Locate the cell with the specified text and output its [x, y] center coordinate. 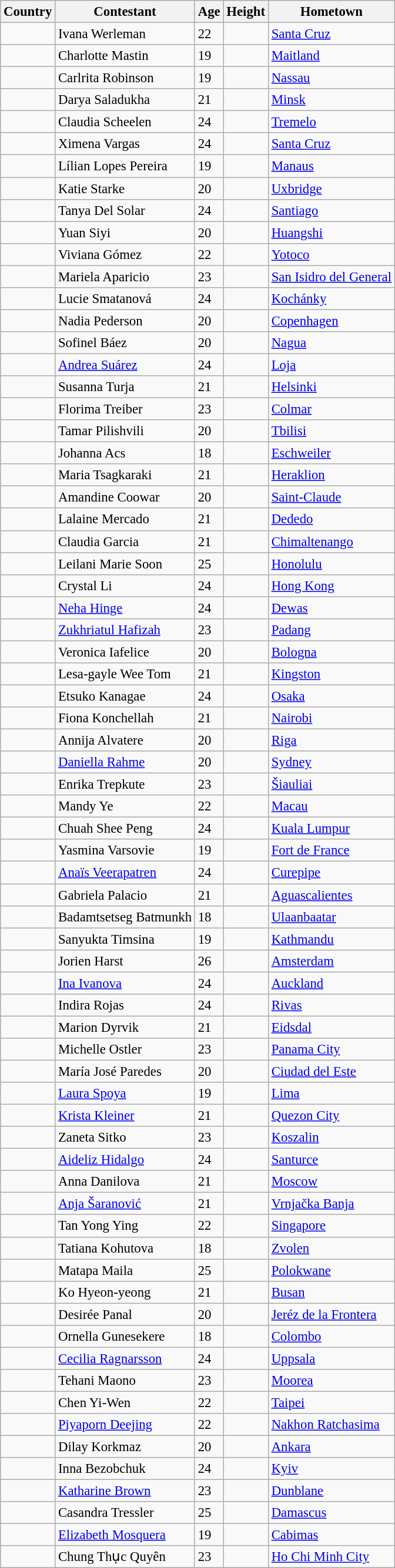
Mariela Aparicio [125, 277]
Ivana Werleman [125, 34]
Tamar Pilishvili [125, 431]
Auckland [332, 983]
Hometown [332, 12]
Nakhon Ratchasima [332, 1425]
Krista Kleiner [125, 1116]
Santiago [332, 210]
Sofinel Báez [125, 343]
Colombo [332, 1337]
Piyaporn Deejing [125, 1425]
Kyiv [332, 1469]
Tbilisi [332, 431]
Ko Hyeon-yeong [125, 1292]
Polokwane [332, 1270]
Copenhagen [332, 321]
Ankara [332, 1447]
Kochánky [332, 299]
Helsinki [332, 387]
Jorien Harst [125, 961]
Saint-Claude [332, 497]
Neha Hinge [125, 608]
Matapa Maila [125, 1270]
Nagua [332, 343]
Claudia Garcia [125, 541]
Ornella Gunesekere [125, 1337]
Bologna [332, 652]
Ciudad del Este [332, 1071]
Rivas [332, 1005]
Kingston [332, 674]
Chimaltenango [332, 541]
San Isidro del General [332, 277]
Andrea Suárez [125, 365]
Tatiana Kohutova [125, 1248]
Yasmina Varsovie [125, 851]
Vrnjačka Banja [332, 1204]
Gabriela Palacio [125, 895]
Santurce [332, 1160]
Height [246, 12]
Yuan Siyi [125, 233]
Tanya Del Solar [125, 210]
Maitland [332, 56]
Anaïs Veerapatren [125, 873]
Macau [332, 806]
Leilani Marie Soon [125, 564]
Ina Ivanova [125, 983]
Minsk [332, 100]
Anja Šaranović [125, 1204]
Uppsala [332, 1358]
Eschweiler [332, 453]
Zvolen [332, 1248]
Zaneta Sitko [125, 1138]
Cabimas [332, 1535]
Damascus [332, 1513]
Susanna Turja [125, 387]
Sydney [332, 762]
Taipei [332, 1402]
26 [209, 961]
Amsterdam [332, 961]
Jeréz de la Frontera [332, 1314]
Manaus [332, 166]
Badamtsetseg Batmunkh [125, 917]
Amandine Coowar [125, 497]
Koszalin [332, 1138]
Laura Spoya [125, 1093]
Padang [332, 630]
Casandra Tressler [125, 1513]
Aideliz Hidalgo [125, 1160]
Maria Tsagkaraki [125, 475]
Moscow [332, 1182]
Claudia Scheelen [125, 122]
Lesa-gayle Wee Tom [125, 674]
Inna Bezobchuk [125, 1469]
Darya Saladukha [125, 100]
Quezon City [332, 1116]
Osaka [332, 696]
Hong Kong [332, 586]
Aguascalientes [332, 895]
Tan Yong Ying [125, 1226]
Ulaanbaatar [332, 917]
Curepipe [332, 873]
Tehani Maono [125, 1381]
Ximena Vargas [125, 144]
Fiona Konchellah [125, 718]
Chen Yi-Wen [125, 1402]
Carlrita Robinson [125, 78]
Dededo [332, 520]
Dilay Korkmaz [125, 1447]
Tremelo [332, 122]
Moorea [332, 1381]
Annija Alvatere [125, 741]
Etsuko Kanagae [125, 696]
Loja [332, 365]
Zukhriatul Hafizah [125, 630]
Katharine Brown [125, 1491]
Kuala Lumpur [332, 829]
Lílian Lopes Pereira [125, 166]
Viviana Gómez [125, 254]
Honolulu [332, 564]
Colmar [332, 409]
Michelle Ostler [125, 1049]
Šiauliai [332, 785]
Dewas [332, 608]
Sanyukta Timsina [125, 939]
Veronica Iafelice [125, 652]
Anna Danilova [125, 1182]
Elizabeth Mosquera [125, 1535]
Nassau [332, 78]
Charlotte Mastin [125, 56]
Dunblane [332, 1491]
María José Paredes [125, 1071]
Indira Rojas [125, 1005]
Eidsdal [332, 1027]
Lalaine Mercado [125, 520]
Yotoco [332, 254]
Cecilia Ragnarsson [125, 1358]
Chuah Shee Peng [125, 829]
Desirée Panal [125, 1314]
Marion Dyrvik [125, 1027]
Panama City [332, 1049]
Johanna Acs [125, 453]
Riga [332, 741]
Florima Treiber [125, 409]
Lima [332, 1093]
Nairobi [332, 718]
Heraklion [332, 475]
Lucie Smatanová [125, 299]
Enrika Trepkute [125, 785]
Kathmandu [332, 939]
Daniella Rahme [125, 762]
Contestant [125, 12]
Nadia Pederson [125, 321]
Uxbridge [332, 189]
Fort de France [332, 851]
Chung Thục Quyên [125, 1557]
Katie Starke [125, 189]
Age [209, 12]
Busan [332, 1292]
Crystal Li [125, 586]
Huangshi [332, 233]
Ho Chi Minh City [332, 1557]
Mandy Ye [125, 806]
Country [28, 12]
Singapore [332, 1226]
